Capture the cell that displays the provided text and extract its [X, Y] central coordinate. 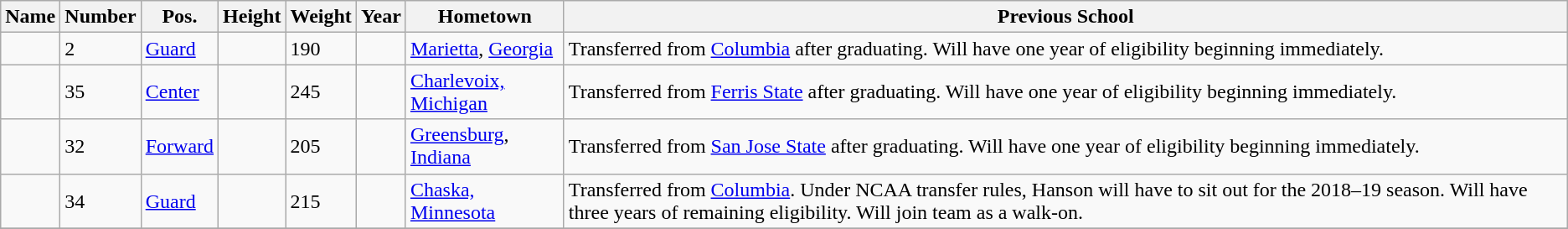
32 [101, 146]
Year [380, 17]
Weight [321, 17]
190 [321, 49]
Transferred from Columbia after graduating. Will have one year of eligibility beginning immediately. [1065, 49]
Greensburg, Indiana [484, 146]
Pos. [179, 17]
Marietta, Georgia [484, 49]
Transferred from San Jose State after graduating. Will have one year of eligibility beginning immediately. [1065, 146]
Transferred from Ferris State after graduating. Will have one year of eligibility beginning immediately. [1065, 92]
Forward [179, 146]
Center [179, 92]
Height [252, 17]
Chaska, Minnesota [484, 201]
2 [101, 49]
Charlevoix, Michigan [484, 92]
Previous School [1065, 17]
Number [101, 17]
205 [321, 146]
Hometown [484, 17]
Name [30, 17]
35 [101, 92]
215 [321, 201]
245 [321, 92]
34 [101, 201]
